For the text-containing cell, return its midpoint in (X, Y) coordinate format. 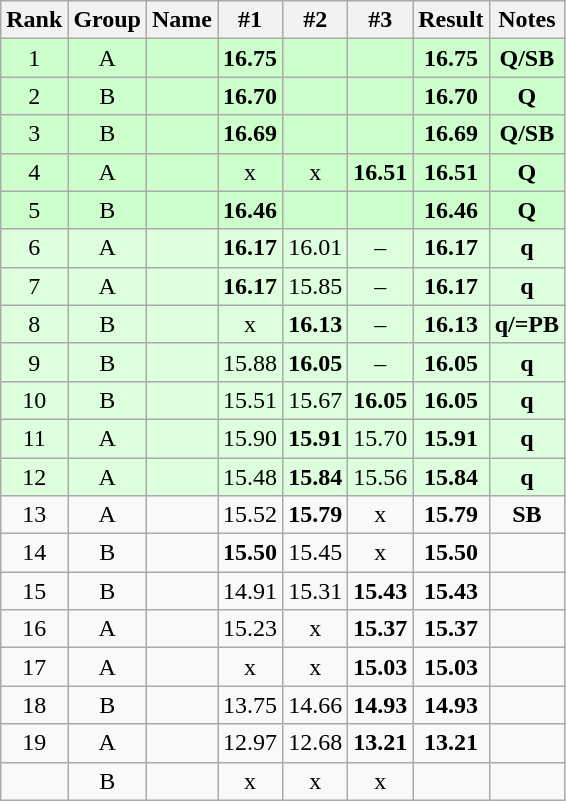
8 (34, 324)
15.48 (250, 477)
17 (34, 667)
15.56 (380, 477)
Result (451, 20)
1 (34, 58)
4 (34, 172)
7 (34, 286)
Name (182, 20)
15.88 (250, 362)
13.75 (250, 705)
15.23 (250, 629)
6 (34, 248)
SB (526, 515)
12.68 (316, 743)
15.70 (380, 438)
14 (34, 553)
15 (34, 591)
15.52 (250, 515)
13 (34, 515)
19 (34, 743)
15.45 (316, 553)
14.91 (250, 591)
11 (34, 438)
15.51 (250, 400)
16 (34, 629)
3 (34, 134)
12 (34, 477)
15.67 (316, 400)
#3 (380, 20)
Rank (34, 20)
Group (108, 20)
2 (34, 96)
9 (34, 362)
15.85 (316, 286)
#1 (250, 20)
#2 (316, 20)
5 (34, 210)
12.97 (250, 743)
14.66 (316, 705)
15.90 (250, 438)
16.01 (316, 248)
q/=PB (526, 324)
15.31 (316, 591)
10 (34, 400)
Notes (526, 20)
18 (34, 705)
